Find where the given text appears and provide that cell's center as (X, Y) coordinate. 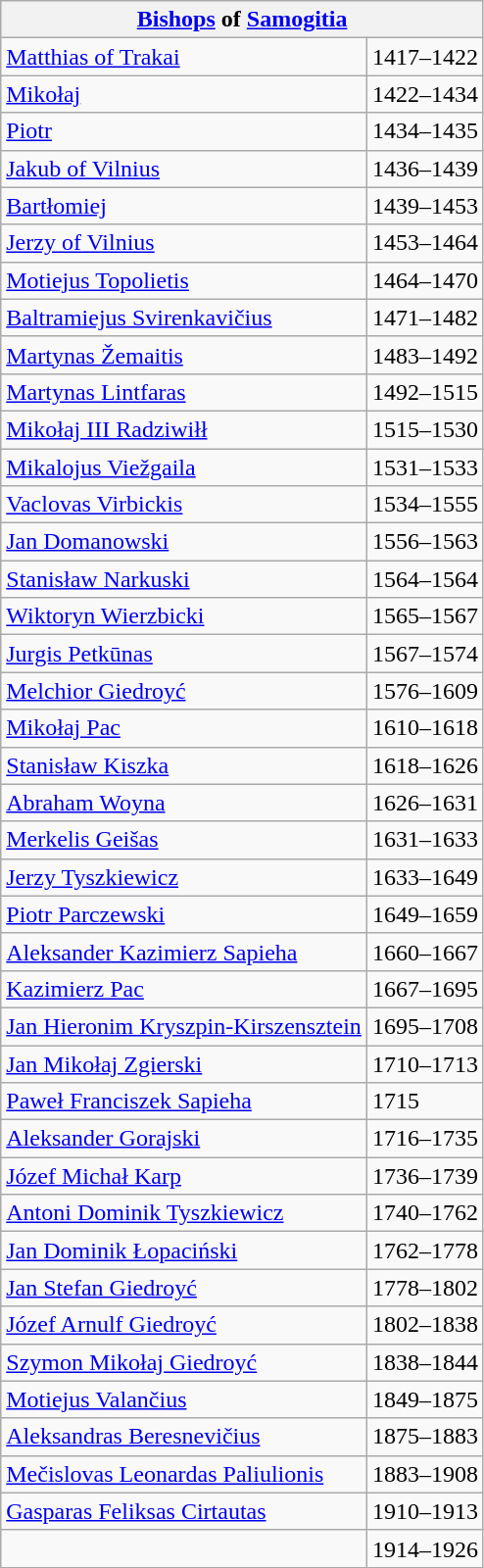
Piotr (184, 131)
Matthias of Trakai (184, 57)
Martynas Lintfaras (184, 392)
Paweł Franciszek Sapieha (184, 1102)
1838–1844 (425, 1362)
Józef Michał Karp (184, 1176)
Wiktoryn Wierzbicki (184, 616)
1626–1631 (425, 803)
1736–1739 (425, 1176)
1695–1708 (425, 1026)
1849–1875 (425, 1399)
Jan Dominik Łopaciński (184, 1250)
Mikołaj (184, 94)
1667–1695 (425, 989)
1556–1563 (425, 542)
1618–1626 (425, 765)
1716–1735 (425, 1139)
1453–1464 (425, 243)
1875–1883 (425, 1437)
1633–1649 (425, 877)
1534–1555 (425, 505)
Kazimierz Pac (184, 989)
Jan Hieronim Kryszpin-Kirszensztein (184, 1026)
Baltramiejus Svirenkavičius (184, 318)
1910–1913 (425, 1511)
1710–1713 (425, 1063)
1439–1453 (425, 206)
Józef Arnulf Giedroyć (184, 1325)
1802–1838 (425, 1325)
Aleksander Gorajski (184, 1139)
1531–1533 (425, 467)
Szymon Mikołaj Giedroyć (184, 1362)
1914–1926 (425, 1548)
1422–1434 (425, 94)
1434–1435 (425, 131)
Stanisław Kiszka (184, 765)
Jan Stefan Giedroyć (184, 1288)
1660–1667 (425, 952)
Jan Domanowski (184, 542)
1515–1530 (425, 429)
Gasparas Feliksas Cirtautas (184, 1511)
Jakub of Vilnius (184, 169)
Martynas Žemaitis (184, 355)
Jan Mikołaj Zgierski (184, 1063)
Motiejus Valančius (184, 1399)
Jurgis Petkūnas (184, 654)
Bartłomiej (184, 206)
1576–1609 (425, 691)
1778–1802 (425, 1288)
1564–1564 (425, 579)
Bishops of Samogitia (243, 20)
Vaclovas Virbickis (184, 505)
Mikołaj III Radziwiłł (184, 429)
1610–1618 (425, 728)
Mečislovas Leonardas Paliulionis (184, 1474)
Merkelis Geišas (184, 840)
1464–1470 (425, 280)
Stanisław Narkuski (184, 579)
Aleksander Kazimierz Sapieha (184, 952)
1492–1515 (425, 392)
Abraham Woyna (184, 803)
1567–1574 (425, 654)
1715 (425, 1102)
Mikołaj Pac (184, 728)
Jerzy Tyszkiewicz (184, 877)
1762–1778 (425, 1250)
Jerzy of Vilnius (184, 243)
1417–1422 (425, 57)
1631–1633 (425, 840)
Piotr Parczewski (184, 914)
Mikalojus Viežgaila (184, 467)
1483–1492 (425, 355)
Antoni Dominik Tyszkiewicz (184, 1213)
1740–1762 (425, 1213)
1883–1908 (425, 1474)
Motiejus Topolietis (184, 280)
1649–1659 (425, 914)
1565–1567 (425, 616)
Aleksandras Beresnevičius (184, 1437)
1436–1439 (425, 169)
Melchior Giedroyć (184, 691)
1471–1482 (425, 318)
